Return the [X, Y] coordinate for the center point of the cell that contains the specified text.  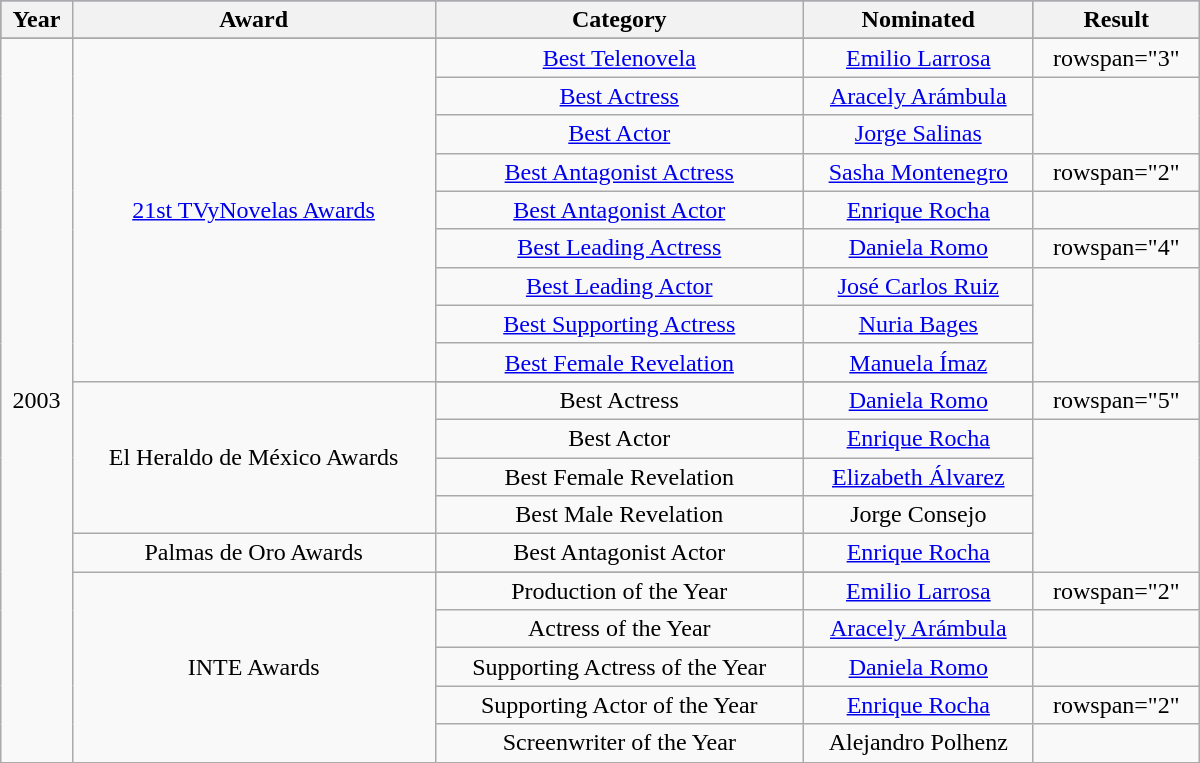
Award [254, 20]
Elizabeth Álvarez [918, 477]
Actress of the Year [619, 629]
Best Antagonist Actress [619, 172]
Category [619, 20]
21st TVyNovelas Awards [254, 210]
Result [1116, 20]
Jorge Salinas [918, 134]
Best Telenovela [619, 58]
Production of the Year [619, 591]
rowspan="4" [1116, 248]
Screenwriter of the Year [619, 743]
Nominated [918, 20]
Nuria Bages [918, 324]
rowspan="3" [1116, 58]
2003 [36, 400]
Year [36, 20]
Best Leading Actress [619, 248]
Palmas de Oro Awards [254, 553]
Best Male Revelation [619, 515]
José Carlos Ruiz [918, 286]
Alejandro Polhenz [918, 743]
Supporting Actor of the Year [619, 705]
Manuela Ímaz [918, 362]
Sasha Montenegro [918, 172]
rowspan="5" [1116, 400]
El Heraldo de México Awards [254, 457]
Jorge Consejo [918, 515]
Best Leading Actor [619, 286]
Best Supporting Actress [619, 324]
INTE Awards [254, 667]
Supporting Actress of the Year [619, 667]
